Determine the [x, y] coordinate at the center of the cell enclosing the given text.  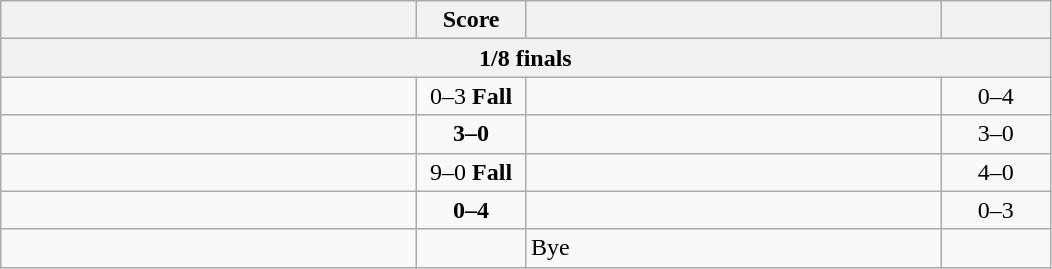
4–0 [996, 172]
1/8 finals [526, 58]
0–3 [996, 210]
Score [472, 20]
Bye [733, 248]
0–3 Fall [472, 96]
9–0 Fall [472, 172]
